Provide the [X, Y] coordinate of the cell's center where the given text is located.  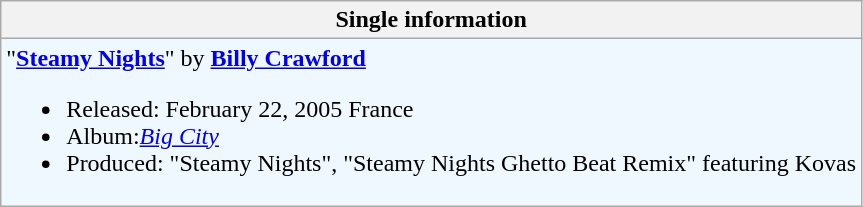
Single information [432, 20]
